Detect which cell encompasses the target text, then output its (x, y) center coordinate. 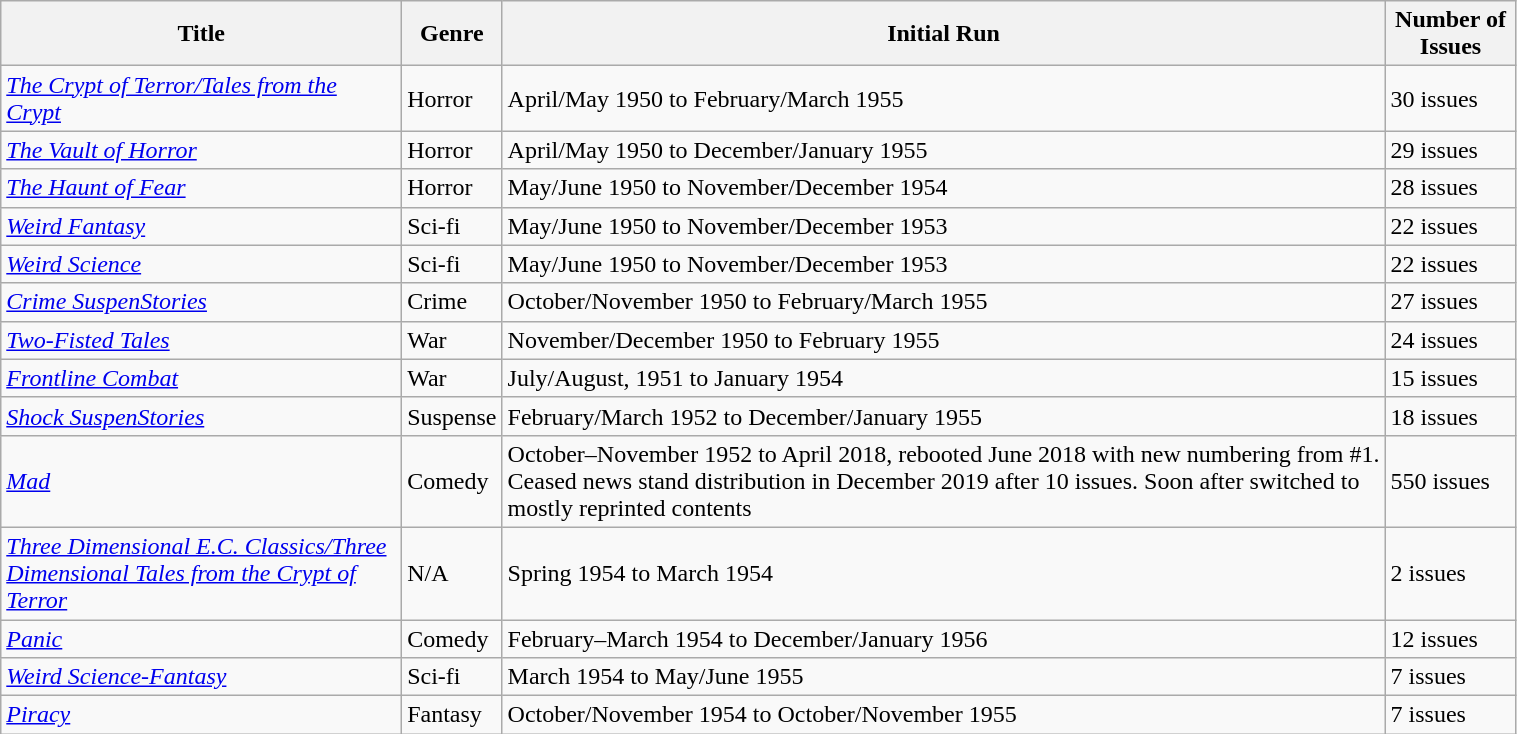
Piracy (202, 715)
18 issues (1450, 416)
Weird Science-Fantasy (202, 677)
Two-Fisted Tales (202, 340)
The Haunt of Fear (202, 188)
February–March 1954 to December/January 1956 (944, 639)
April/May 1950 to February/March 1955 (944, 98)
28 issues (1450, 188)
N/A (452, 573)
Crime SuspenStories (202, 302)
Fantasy (452, 715)
Initial Run (944, 34)
Title (202, 34)
Spring 1954 to March 1954 (944, 573)
2 issues (1450, 573)
Weird Science (202, 264)
May/June 1950 to November/December 1954 (944, 188)
Mad (202, 481)
The Vault of Horror (202, 150)
October/November 1950 to February/March 1955 (944, 302)
Frontline Combat (202, 378)
Suspense (452, 416)
30 issues (1450, 98)
Crime (452, 302)
550 issues (1450, 481)
Genre (452, 34)
Number of Issues (1450, 34)
Panic (202, 639)
July/August, 1951 to January 1954 (944, 378)
12 issues (1450, 639)
29 issues (1450, 150)
Weird Fantasy (202, 226)
The Crypt of Terror/Tales from the Crypt (202, 98)
Shock SuspenStories (202, 416)
March 1954 to May/June 1955 (944, 677)
Three Dimensional E.C. Classics/Three Dimensional Tales from the Crypt of Terror (202, 573)
February/March 1952 to December/January 1955 (944, 416)
November/December 1950 to February 1955 (944, 340)
15 issues (1450, 378)
April/May 1950 to December/January 1955 (944, 150)
27 issues (1450, 302)
October/November 1954 to October/November 1955 (944, 715)
24 issues (1450, 340)
